Locate the cell with the specified text and output its (X, Y) center coordinate. 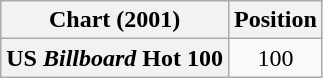
100 (276, 58)
Chart (2001) (115, 20)
US Billboard Hot 100 (115, 58)
Position (276, 20)
